Find where the given text appears and provide that cell's center as [x, y] coordinate. 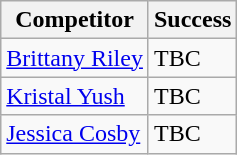
Brittany Riley [75, 58]
Competitor [75, 20]
Success [192, 20]
Kristal Yush [75, 96]
Jessica Cosby [75, 134]
